Find where the given text appears and provide that cell's center as (x, y) coordinate. 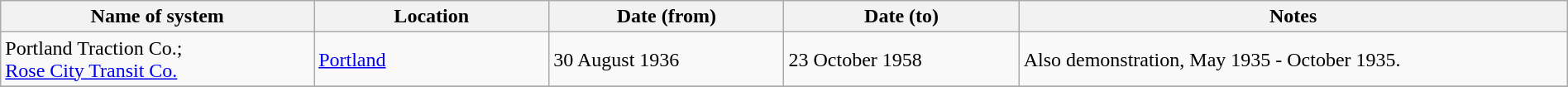
Date (from) (667, 17)
Date (to) (901, 17)
Also demonstration, May 1935 - October 1935. (1293, 60)
23 October 1958 (901, 60)
Notes (1293, 17)
Location (432, 17)
Portland (432, 60)
Portland Traction Co.;Rose City Transit Co. (157, 60)
Name of system (157, 17)
30 August 1936 (667, 60)
